Determine the [x, y] coordinate at the center of the cell enclosing the given text.  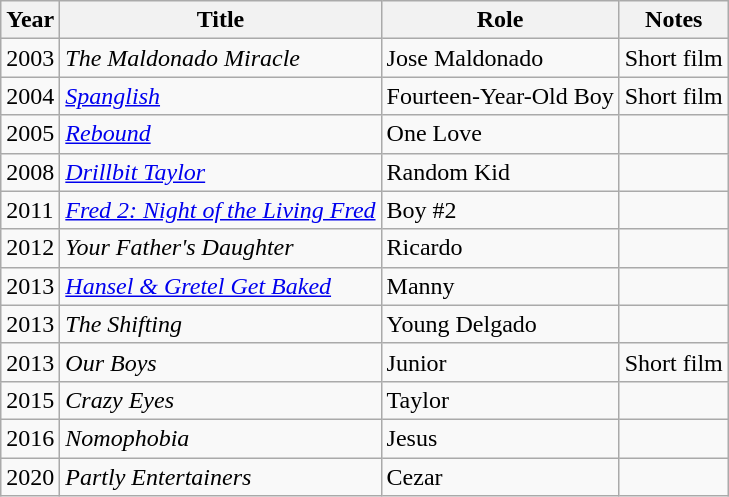
Year [30, 20]
Partly Entertainers [220, 477]
Role [500, 20]
Rebound [220, 134]
One Love [500, 134]
Title [220, 20]
The Maldonado Miracle [220, 58]
2016 [30, 438]
2005 [30, 134]
Young Delgado [500, 324]
The Shifting [220, 324]
2011 [30, 210]
Jesus [500, 438]
Junior [500, 362]
Fred 2: Night of the Living Fred [220, 210]
Ricardo [500, 248]
Random Kid [500, 172]
Boy #2 [500, 210]
Spanglish [220, 96]
Your Father's Daughter [220, 248]
Hansel & Gretel Get Baked [220, 286]
Nomophobia [220, 438]
2012 [30, 248]
Taylor [500, 400]
2015 [30, 400]
Manny [500, 286]
Drillbit Taylor [220, 172]
2003 [30, 58]
Our Boys [220, 362]
Cezar [500, 477]
2004 [30, 96]
Crazy Eyes [220, 400]
2020 [30, 477]
Jose Maldonado [500, 58]
Fourteen-Year-Old Boy [500, 96]
Notes [674, 20]
2008 [30, 172]
